Pinpoint the cell where the given text exists, returning its [X, Y] midpoint coordinate. 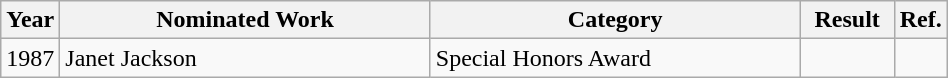
Ref. [920, 20]
1987 [30, 58]
Nominated Work [245, 20]
Janet Jackson [245, 58]
Year [30, 20]
Result [847, 20]
Special Honors Award [615, 58]
Category [615, 20]
